For the text-containing cell, return its midpoint in (x, y) coordinate format. 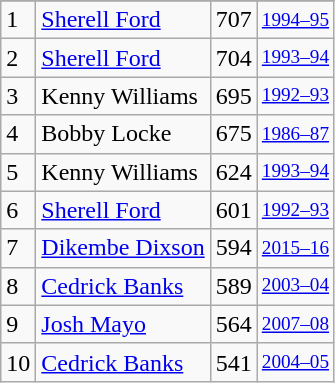
1994–95 (295, 20)
695 (234, 96)
10 (18, 362)
3 (18, 96)
1986–87 (295, 134)
704 (234, 58)
675 (234, 134)
707 (234, 20)
Bobby Locke (123, 134)
9 (18, 324)
6 (18, 210)
594 (234, 248)
564 (234, 324)
624 (234, 172)
8 (18, 286)
601 (234, 210)
4 (18, 134)
1 (18, 20)
2003–04 (295, 286)
Dikembe Dixson (123, 248)
2004–05 (295, 362)
5 (18, 172)
541 (234, 362)
2007–08 (295, 324)
2015–16 (295, 248)
7 (18, 248)
Josh Mayo (123, 324)
589 (234, 286)
2 (18, 58)
